Extract the (x, y) coordinate from the center of the cell holding the provided text.  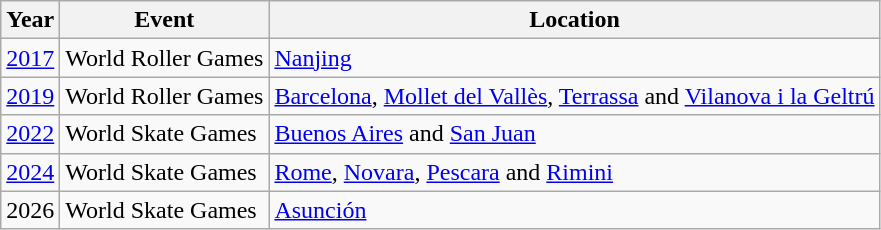
Nanjing (574, 58)
Event (164, 20)
Rome, Novara, Pescara and Rimini (574, 172)
Year (30, 20)
Barcelona, Mollet del Vallès, Terrassa and Vilanova i la Geltrú (574, 96)
Location (574, 20)
2017 (30, 58)
2026 (30, 210)
2022 (30, 134)
2024 (30, 172)
2019 (30, 96)
Buenos Aires and San Juan (574, 134)
Asunción (574, 210)
